Search for the cell housing the specified text and yield its [X, Y] center coordinate. 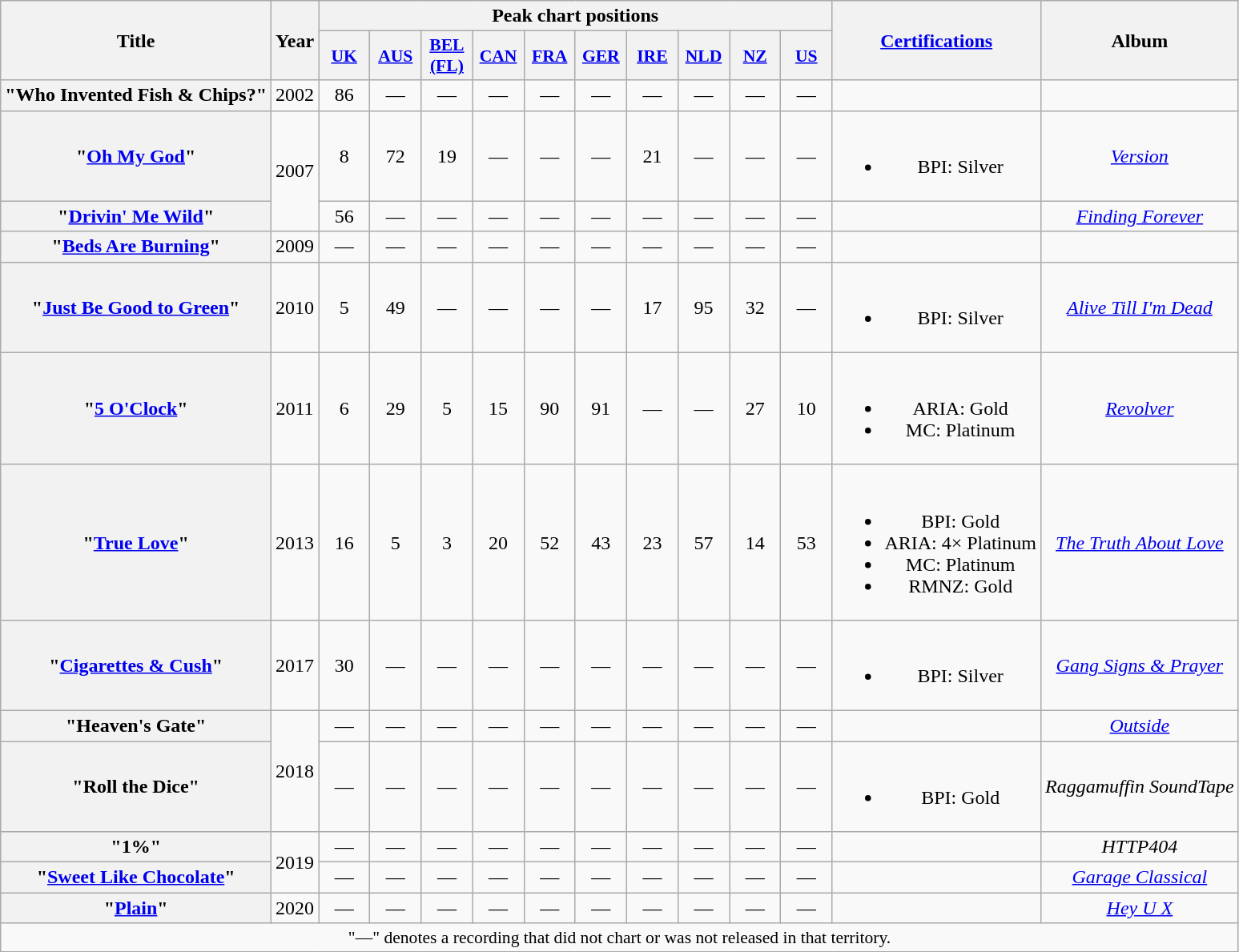
"Roll the Dice" [136, 786]
"Drivin' Me Wild" [136, 216]
10 [807, 408]
17 [652, 307]
ARIA: GoldMC: Platinum [937, 408]
3 [447, 542]
BEL(FL) [447, 56]
2019 [295, 862]
"1%" [136, 847]
49 [396, 307]
Hey U X [1139, 908]
Peak chart positions [575, 16]
86 [344, 95]
Raggamuffin SoundTape [1139, 786]
FRA [549, 56]
"Plain" [136, 908]
2011 [295, 408]
"5 O'Clock" [136, 408]
2009 [295, 247]
CAN [498, 56]
23 [652, 542]
57 [703, 542]
The Truth About Love [1139, 542]
"Cigarettes & Cush" [136, 665]
52 [549, 542]
IRE [652, 56]
6 [344, 408]
Album [1139, 40]
Title [136, 40]
"Just Be Good to Green" [136, 307]
Alive Till I'm Dead [1139, 307]
53 [807, 542]
72 [396, 155]
30 [344, 665]
90 [549, 408]
2020 [295, 908]
56 [344, 216]
US [807, 56]
"Beds Are Burning" [136, 247]
GER [601, 56]
"Sweet Like Chocolate" [136, 878]
Finding Forever [1139, 216]
20 [498, 542]
29 [396, 408]
21 [652, 155]
"True Love" [136, 542]
Gang Signs & Prayer [1139, 665]
NLD [703, 56]
2002 [295, 95]
AUS [396, 56]
16 [344, 542]
19 [447, 155]
15 [498, 408]
NZ [755, 56]
"Heaven's Gate" [136, 725]
2013 [295, 542]
Year [295, 40]
Outside [1139, 725]
"Oh My God" [136, 155]
UK [344, 56]
95 [703, 307]
32 [755, 307]
BPI: Gold [937, 786]
Revolver [1139, 408]
HTTP404 [1139, 847]
8 [344, 155]
2010 [295, 307]
Certifications [937, 40]
2018 [295, 770]
91 [601, 408]
27 [755, 408]
"—" denotes a recording that did not chart or was not released in that territory. [620, 938]
2007 [295, 171]
"Who Invented Fish & Chips?" [136, 95]
Version [1139, 155]
BPI: GoldARIA: 4× PlatinumMC: PlatinumRMNZ: Gold [937, 542]
14 [755, 542]
Garage Classical [1139, 878]
2017 [295, 665]
43 [601, 542]
